Detect which cell encompasses the target text, then output its (x, y) center coordinate. 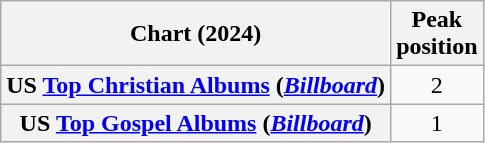
US Top Christian Albums (Billboard) (196, 85)
US Top Gospel Albums (Billboard) (196, 123)
Chart (2024) (196, 34)
2 (437, 85)
1 (437, 123)
Peakposition (437, 34)
